Output the [x, y] coordinate of the center of the cell containing the given text.  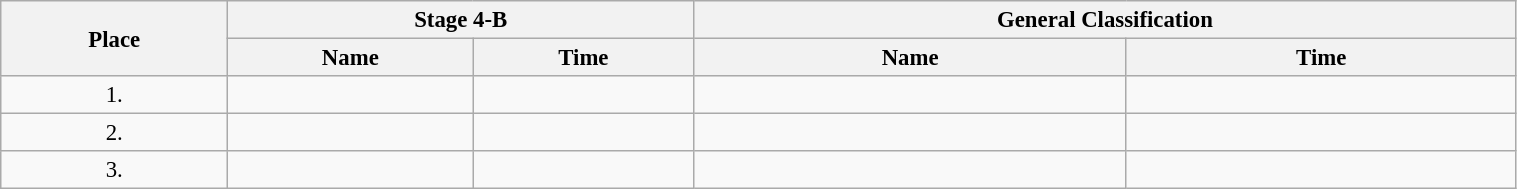
Stage 4-B [461, 20]
3. [114, 170]
2. [114, 133]
Place [114, 38]
1. [114, 95]
General Classification [1105, 20]
